Scan for the cell matching the given text and deliver its (X, Y) coordinate at center. 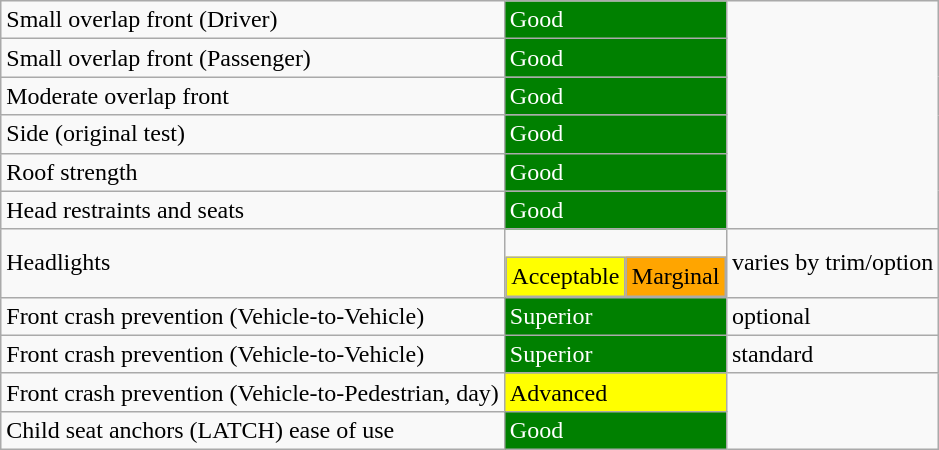
Advanced (615, 392)
standard (832, 354)
Moderate overlap front (253, 96)
optional (832, 316)
Roof strength (253, 172)
Head restraints and seats (253, 210)
Small overlap front (Passenger) (253, 58)
Child seat anchors (LATCH) ease of use (253, 430)
Front crash prevention (Vehicle-to-Pedestrian, day) (253, 392)
Side (original test) (253, 134)
Acceptable (565, 277)
Headlights (253, 263)
Acceptable Marginal (615, 263)
Small overlap front (Driver) (253, 20)
varies by trim/option (832, 263)
Marginal (676, 277)
